Pinpoint the cell where the given text exists, returning its (X, Y) midpoint coordinate. 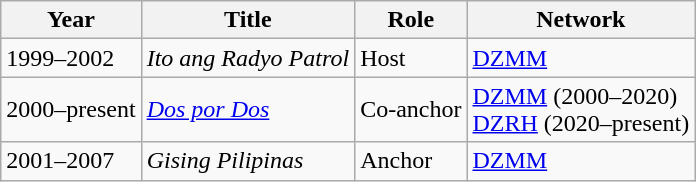
Anchor (411, 161)
Year (71, 20)
Dos por Dos (248, 110)
Role (411, 20)
Co-anchor (411, 110)
Ito ang Radyo Patrol (248, 58)
2000–present (71, 110)
Network (581, 20)
DZMM (2000–2020)DZRH (2020–present) (581, 110)
1999–2002 (71, 58)
Title (248, 20)
2001–2007 (71, 161)
Host (411, 58)
Gising Pilipinas (248, 161)
